Find where the given text appears and provide that cell's center as (x, y) coordinate. 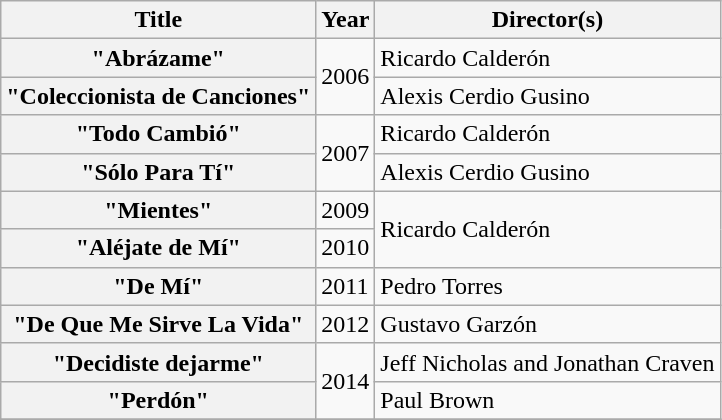
2012 (346, 324)
"Sólo Para Tí" (158, 172)
"De Que Me Sirve La Vida" (158, 324)
"Coleccionista de Canciones" (158, 96)
Year (346, 20)
"Decidiste dejarme" (158, 362)
Pedro Torres (548, 286)
Title (158, 20)
2014 (346, 381)
"Abrázame" (158, 58)
"Aléjate de Mí" (158, 248)
"De Mí" (158, 286)
2006 (346, 77)
Jeff Nicholas and Jonathan Craven (548, 362)
2007 (346, 153)
2010 (346, 248)
Gustavo Garzón (548, 324)
"Mientes" (158, 210)
2011 (346, 286)
Director(s) (548, 20)
Paul Brown (548, 400)
"Todo Cambió" (158, 134)
"Perdón" (158, 400)
2009 (346, 210)
